Capture the cell that displays the provided text and extract its [x, y] central coordinate. 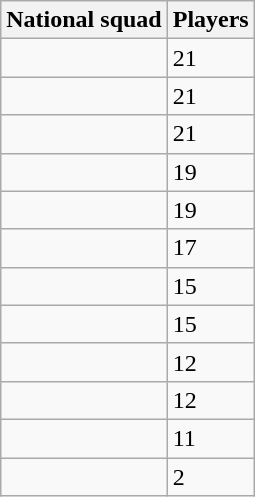
17 [210, 248]
National squad [84, 20]
11 [210, 438]
Players [210, 20]
2 [210, 477]
